Capture the cell that displays the provided text and extract its (x, y) central coordinate. 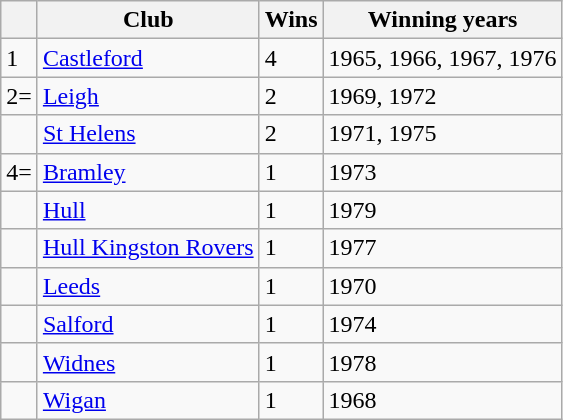
Hull (148, 210)
1973 (442, 172)
Winning years (442, 20)
Club (148, 20)
1970 (442, 286)
Salford (148, 324)
1978 (442, 362)
1968 (442, 400)
1979 (442, 210)
1965, 1966, 1967, 1976 (442, 58)
Widnes (148, 362)
1971, 1975 (442, 134)
4= (20, 172)
Leigh (148, 96)
St Helens (148, 134)
4 (291, 58)
Leeds (148, 286)
1977 (442, 248)
Hull Kingston Rovers (148, 248)
1969, 1972 (442, 96)
2= (20, 96)
Wins (291, 20)
Bramley (148, 172)
1974 (442, 324)
Castleford (148, 58)
Wigan (148, 400)
